Pinpoint the cell where the given text exists, returning its (X, Y) midpoint coordinate. 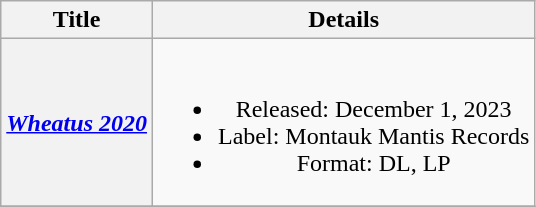
Title (77, 20)
Released: December 1, 2023Label: Montauk Mantis RecordsFormat: DL, LP (344, 122)
Details (344, 20)
Wheatus 2020 (77, 122)
